Find where the given text appears and provide that cell's center as [X, Y] coordinate. 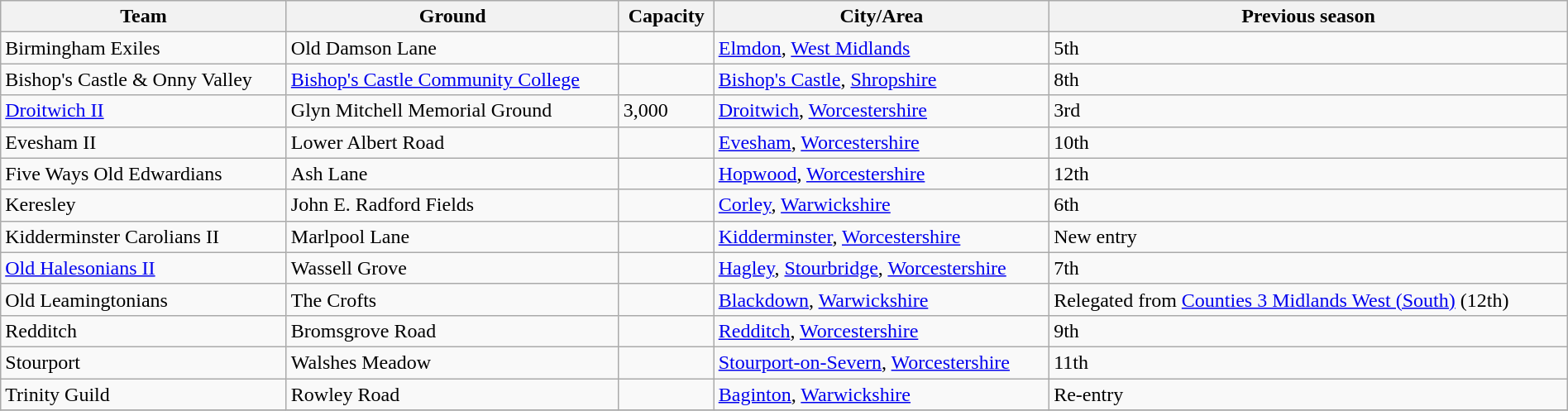
Glyn Mitchell Memorial Ground [452, 111]
Old Halesonians II [144, 268]
Previous season [1308, 17]
Corley, Warwickshire [882, 205]
Hagley, Stourbridge, Worcestershire [882, 268]
Bishop's Castle, Shropshire [882, 79]
Redditch, Worcestershire [882, 331]
Blackdown, Warwickshire [882, 299]
Lower Albert Road [452, 142]
Bishop's Castle & Onny Valley [144, 79]
Droitwich II [144, 111]
Evesham, Worcestershire [882, 142]
Wassell Grove [452, 268]
Stourport-on-Severn, Worcestershire [882, 362]
Old Leamingtonians [144, 299]
Marlpool Lane [452, 237]
8th [1308, 79]
Ground [452, 17]
Walshes Meadow [452, 362]
Relegated from Counties 3 Midlands West (South) (12th) [1308, 299]
Stourport [144, 362]
Kidderminster, Worcestershire [882, 237]
Rowley Road [452, 394]
Redditch [144, 331]
Bromsgrove Road [452, 331]
John E. Radford Fields [452, 205]
Evesham II [144, 142]
Kidderminster Carolians II [144, 237]
Old Damson Lane [452, 48]
Bishop's Castle Community College [452, 79]
9th [1308, 331]
3,000 [667, 111]
12th [1308, 174]
Hopwood, Worcestershire [882, 174]
Capacity [667, 17]
Baginton, Warwickshire [882, 394]
City/Area [882, 17]
New entry [1308, 237]
Birmingham Exiles [144, 48]
Droitwich, Worcestershire [882, 111]
11th [1308, 362]
Ash Lane [452, 174]
Elmdon, West Midlands [882, 48]
The Crofts [452, 299]
Five Ways Old Edwardians [144, 174]
Keresley [144, 205]
Trinity Guild [144, 394]
Re-entry [1308, 394]
6th [1308, 205]
7th [1308, 268]
5th [1308, 48]
3rd [1308, 111]
10th [1308, 142]
Team [144, 17]
